Output the (x, y) coordinate of the center of the cell containing the given text.  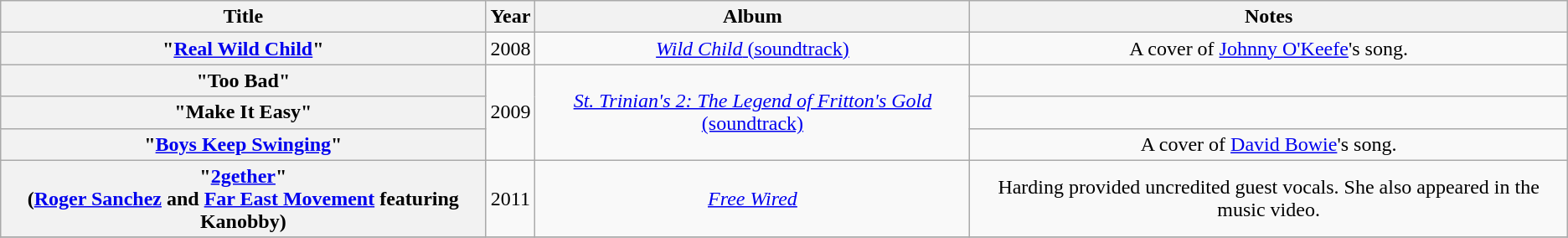
St. Trinian's 2: The Legend of Fritton's Gold (soundtrack) (752, 112)
"2gether"(Roger Sanchez and Far East Movement featuring Kanobby) (243, 199)
Year (511, 17)
"Real Wild Child" (243, 49)
Free Wired (752, 199)
A cover of Johnny O'Keefe's song. (1268, 49)
2008 (511, 49)
Title (243, 17)
"Boys Keep Swinging" (243, 144)
"Make It Easy" (243, 112)
2009 (511, 112)
"Too Bad" (243, 80)
Harding provided uncredited guest vocals. She also appeared in the music video. (1268, 199)
Album (752, 17)
2011 (511, 199)
Wild Child (soundtrack) (752, 49)
Notes (1268, 17)
A cover of David Bowie's song. (1268, 144)
